Detect which cell encompasses the target text, then output its [X, Y] center coordinate. 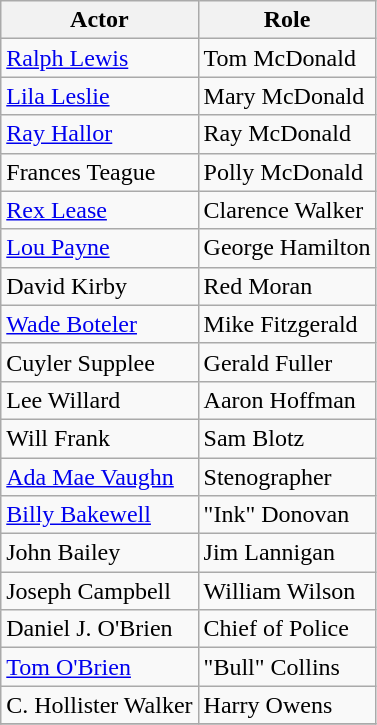
Lee Willard [100, 400]
Billy Bakewell [100, 515]
Cuyler Supplee [100, 362]
Will Frank [100, 438]
"Bull" Collins [287, 667]
Mary McDonald [287, 96]
Actor [100, 20]
Frances Teague [100, 172]
Stenographer [287, 477]
Tom McDonald [287, 58]
Harry Owens [287, 705]
Polly McDonald [287, 172]
Lila Leslie [100, 96]
John Bailey [100, 553]
Rex Lease [100, 210]
Gerald Fuller [287, 362]
Clarence Walker [287, 210]
George Hamilton [287, 248]
Tom O'Brien [100, 667]
Lou Payne [100, 248]
Ray McDonald [287, 134]
Wade Boteler [100, 324]
David Kirby [100, 286]
Ada Mae Vaughn [100, 477]
C. Hollister Walker [100, 705]
"Ink" Donovan [287, 515]
William Wilson [287, 591]
Joseph Campbell [100, 591]
Jim Lannigan [287, 553]
Ray Hallor [100, 134]
Chief of Police [287, 629]
Aaron Hoffman [287, 400]
Role [287, 20]
Mike Fitzgerald [287, 324]
Ralph Lewis [100, 58]
Sam Blotz [287, 438]
Daniel J. O'Brien [100, 629]
Red Moran [287, 286]
